Determine the (x, y) coordinate at the center of the cell enclosing the given text.  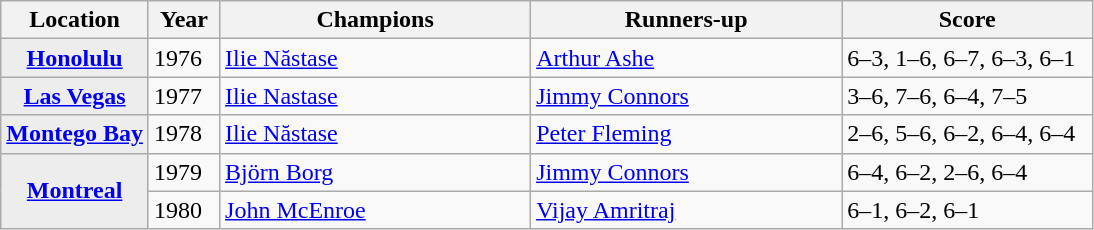
Las Vegas (75, 96)
1980 (184, 210)
Runners-up (686, 20)
Location (75, 20)
2–6, 5–6, 6–2, 6–4, 6–4 (968, 134)
3–6, 7–6, 6–4, 7–5 (968, 96)
Montego Bay (75, 134)
1978 (184, 134)
John McEnroe (376, 210)
1977 (184, 96)
Year (184, 20)
1979 (184, 172)
1976 (184, 58)
Score (968, 20)
Arthur Ashe (686, 58)
Vijay Amritraj (686, 210)
Honolulu (75, 58)
Montreal (75, 191)
Champions (376, 20)
Peter Fleming (686, 134)
Ilie Nastase (376, 96)
Björn Borg (376, 172)
6–4, 6–2, 2–6, 6–4 (968, 172)
6–1, 6–2, 6–1 (968, 210)
6–3, 1–6, 6–7, 6–3, 6–1 (968, 58)
